Identify which cell holds the provided text, then report its (x, y) central coordinate. 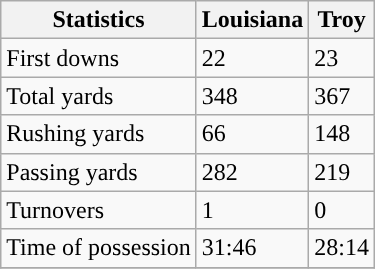
23 (342, 58)
0 (342, 210)
Rushing yards (99, 134)
1 (252, 210)
219 (342, 172)
367 (342, 96)
Statistics (99, 20)
Louisiana (252, 20)
Time of possession (99, 248)
Passing yards (99, 172)
348 (252, 96)
282 (252, 172)
First downs (99, 58)
Turnovers (99, 210)
Total yards (99, 96)
31:46 (252, 248)
66 (252, 134)
22 (252, 58)
Troy (342, 20)
148 (342, 134)
28:14 (342, 248)
